Scan for the cell matching the given text and deliver its [x, y] coordinate at center. 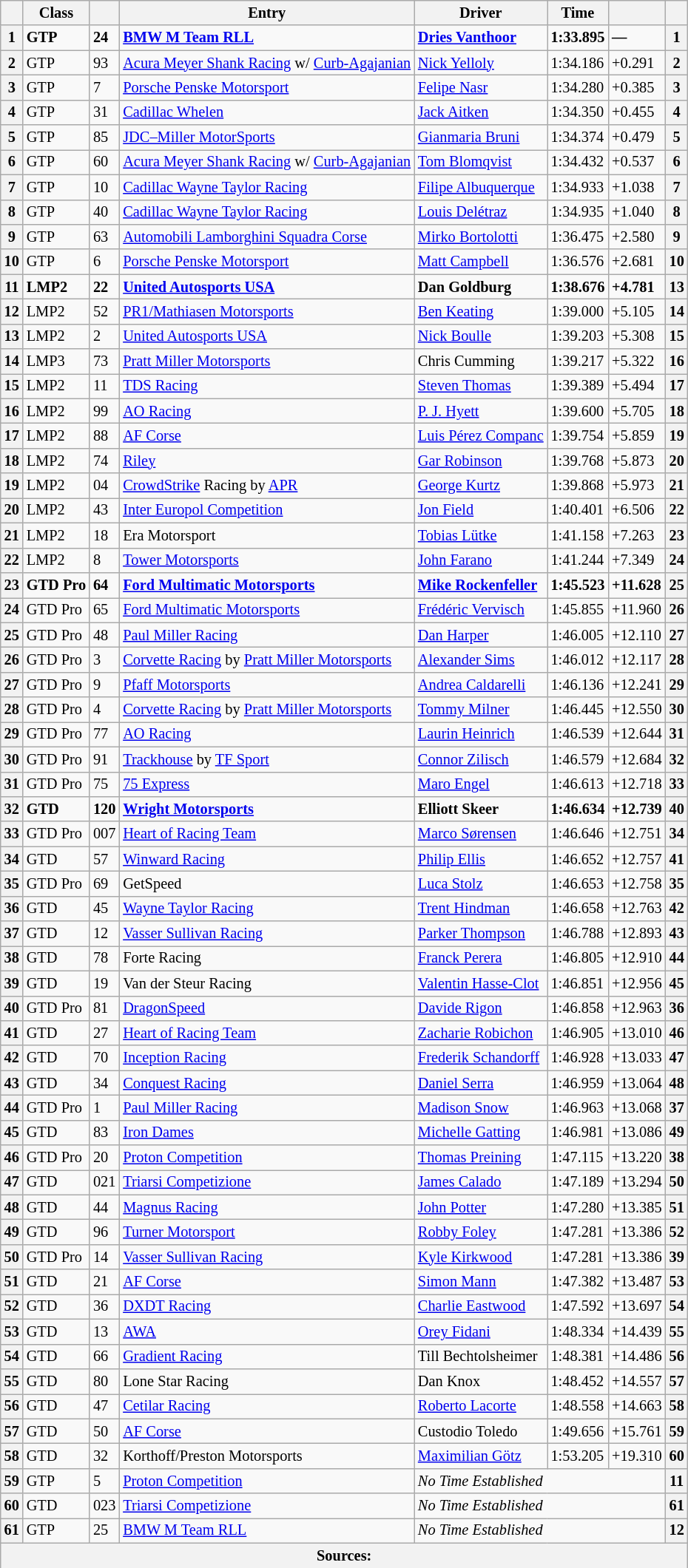
Gar Robinson [481, 461]
+13.294 [636, 1182]
+14.439 [636, 1331]
Nick Boulle [481, 336]
+13.086 [636, 1133]
AWA [266, 1331]
+12.757 [636, 859]
Elliott Skeer [481, 809]
— [636, 38]
1:48.452 [579, 1381]
75 Express [266, 784]
1:46.634 [579, 809]
Maximilian Götz [481, 1456]
Robby Foley [481, 1232]
1:34.933 [579, 187]
1:39.203 [579, 336]
1:46.539 [579, 734]
120 [104, 809]
+12.739 [636, 809]
74 [104, 461]
Andrea Caldarelli [481, 685]
Wayne Taylor Racing [266, 909]
1:41.158 [579, 535]
1:47.115 [579, 1158]
1:39.217 [579, 362]
1:46.928 [579, 1058]
1:46.652 [579, 859]
70 [104, 1058]
1:46.851 [579, 983]
1:45.855 [579, 610]
Winward Racing [266, 859]
+13.220 [636, 1158]
96 [104, 1232]
Korthoff/Preston Motorsports [266, 1456]
Frederik Schandorff [481, 1058]
+13.068 [636, 1107]
Cetilar Racing [266, 1406]
1:38.676 [579, 287]
Forte Racing [266, 958]
Tobias Lütke [481, 535]
Custodio Toledo [481, 1431]
Nick Yelloly [481, 63]
1:34.186 [579, 63]
+12.550 [636, 710]
Wright Motorsports [266, 809]
Dan Knox [481, 1381]
Roberto Lacorte [481, 1406]
+13.064 [636, 1083]
Simon Mann [481, 1282]
Louis Delétraz [481, 212]
1:46.005 [579, 635]
04 [104, 486]
78 [104, 958]
1:46.012 [579, 659]
Valentin Hasse-Clot [481, 983]
Automobili Lamborghini Squadra Corse [266, 237]
1:47.592 [579, 1306]
1:34.374 [579, 138]
Magnus Racing [266, 1207]
+2.681 [636, 262]
1:39.868 [579, 486]
Tommy Milner [481, 710]
1:53.205 [579, 1456]
Gradient Racing [266, 1357]
Dan Goldburg [481, 287]
+7.349 [636, 560]
Maro Engel [481, 784]
63 [104, 237]
+13.697 [636, 1306]
Tom Blomqvist [481, 162]
65 [104, 610]
1:39.000 [579, 311]
64 [104, 585]
Alexander Sims [481, 659]
Sources: [345, 1555]
Cadillac Whelen [266, 112]
George Kurtz [481, 486]
Dries Vanthoor [481, 38]
93 [104, 63]
+0.479 [636, 138]
Trackhouse by TF Sport [266, 759]
Time [579, 13]
+5.308 [636, 336]
1:34.935 [579, 212]
Lone Star Racing [266, 1381]
1:47.189 [579, 1182]
+12.117 [636, 659]
1:48.558 [579, 1406]
99 [104, 411]
+12.910 [636, 958]
1:34.350 [579, 112]
+13.385 [636, 1207]
+14.663 [636, 1406]
023 [104, 1506]
P. J. Hyett [481, 411]
Matt Campbell [481, 262]
Charlie Eastwood [481, 1306]
+12.644 [636, 734]
James Calado [481, 1182]
Chris Cumming [481, 362]
+6.506 [636, 510]
1:34.280 [579, 87]
Tower Motorsports [266, 560]
1:45.523 [579, 585]
Jon Field [481, 510]
1:47.382 [579, 1282]
85 [104, 138]
Pfaff Motorsports [266, 685]
1:46.788 [579, 934]
+12.684 [636, 759]
Kyle Kirkwood [481, 1257]
Entry [266, 13]
1:34.432 [579, 162]
+12.110 [636, 635]
+12.718 [636, 784]
+4.781 [636, 287]
1:48.334 [579, 1331]
Ben Keating [481, 311]
Driver [481, 13]
Michelle Gatting [481, 1133]
1:46.445 [579, 710]
Frédéric Vervisch [481, 610]
+11.628 [636, 585]
John Potter [481, 1207]
+1.038 [636, 187]
+12.893 [636, 934]
Franck Perera [481, 958]
1:46.858 [579, 1008]
83 [104, 1133]
Conquest Racing [266, 1083]
+12.758 [636, 883]
1:40.401 [579, 510]
+14.557 [636, 1381]
1:39.600 [579, 411]
+12.763 [636, 909]
1:33.895 [579, 38]
1:46.653 [579, 883]
+12.751 [636, 834]
021 [104, 1182]
+0.537 [636, 162]
007 [104, 834]
+14.486 [636, 1357]
Laurin Heinrich [481, 734]
1:47.280 [579, 1207]
Iron Dames [266, 1133]
1:46.981 [579, 1133]
DragonSpeed [266, 1008]
Mike Rockenfeller [481, 585]
Madison Snow [481, 1107]
Luca Stolz [481, 883]
+15.761 [636, 1431]
Turner Motorsport [266, 1232]
Luis Pérez Companc [481, 435]
69 [104, 883]
+7.263 [636, 535]
+5.105 [636, 311]
66 [104, 1357]
+12.956 [636, 983]
80 [104, 1381]
1:46.579 [579, 759]
Mirko Bortolotti [481, 237]
75 [104, 784]
+13.033 [636, 1058]
Pratt Miller Motorsports [266, 362]
1:46.613 [579, 784]
CrowdStrike Racing by APR [266, 486]
1:46.136 [579, 685]
1:46.905 [579, 1033]
Riley [266, 461]
DXDT Racing [266, 1306]
GetSpeed [266, 883]
PR1/Mathiasen Motorsports [266, 311]
Zacharie Robichon [481, 1033]
+5.322 [636, 362]
91 [104, 759]
Dan Harper [481, 635]
1:39.389 [579, 386]
+5.973 [636, 486]
LMP3 [56, 362]
+5.859 [636, 435]
Trent Hindman [481, 909]
1:39.754 [579, 435]
Van der Steur Racing [266, 983]
Inter Europol Competition [266, 510]
Jack Aitken [481, 112]
1:36.576 [579, 262]
88 [104, 435]
Gianmaria Bruni [481, 138]
+5.494 [636, 386]
1:39.768 [579, 461]
1:46.963 [579, 1107]
Inception Racing [266, 1058]
Felipe Nasr [481, 87]
1:41.244 [579, 560]
Era Motorsport [266, 535]
1:46.658 [579, 909]
Thomas Preining [481, 1158]
1:36.475 [579, 237]
+12.241 [636, 685]
Orey Fidani [481, 1331]
81 [104, 1008]
73 [104, 362]
+0.455 [636, 112]
+11.960 [636, 610]
JDC–Miller MotorSports [266, 138]
+0.385 [636, 87]
Daniel Serra [481, 1083]
Davide Rigon [481, 1008]
+13.010 [636, 1033]
+5.873 [636, 461]
1:46.646 [579, 834]
77 [104, 734]
Philip Ellis [481, 859]
+13.487 [636, 1282]
+5.705 [636, 411]
Marco Sørensen [481, 834]
Connor Zilisch [481, 759]
+12.963 [636, 1008]
1:48.381 [579, 1357]
Class [56, 13]
+19.310 [636, 1456]
Till Bechtolsheimer [481, 1357]
Steven Thomas [481, 386]
1:49.656 [579, 1431]
+0.291 [636, 63]
TDS Racing [266, 386]
1:46.959 [579, 1083]
+1.040 [636, 212]
Filipe Albuquerque [481, 187]
Parker Thompson [481, 934]
John Farano [481, 560]
+2.580 [636, 237]
1:46.805 [579, 958]
